For the text-containing cell, return its midpoint in (x, y) coordinate format. 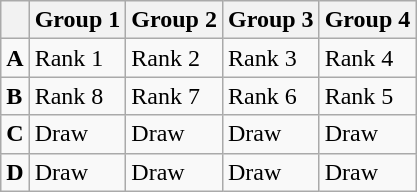
A (15, 58)
Rank 7 (174, 96)
Group 3 (270, 20)
D (15, 172)
Rank 5 (368, 96)
Group 2 (174, 20)
B (15, 96)
Rank 4 (368, 58)
Rank 1 (78, 58)
Group 4 (368, 20)
Rank 6 (270, 96)
C (15, 134)
Rank 2 (174, 58)
Rank 3 (270, 58)
Rank 8 (78, 96)
Group 1 (78, 20)
